Pinpoint the cell where the given text exists, returning its (x, y) midpoint coordinate. 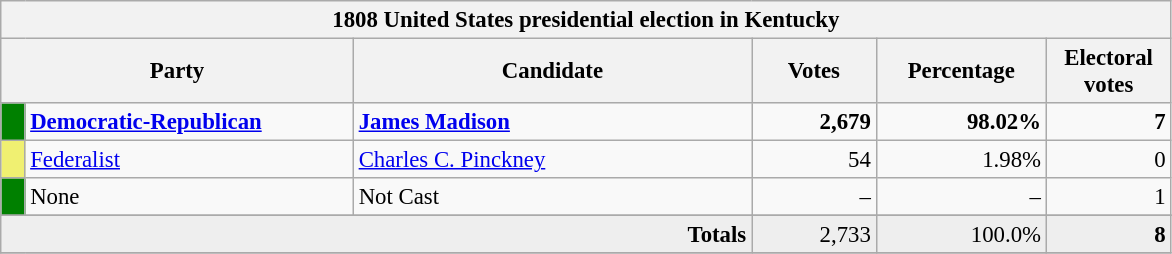
98.02% (961, 122)
None (189, 197)
Percentage (961, 72)
Not Cast (552, 197)
Party (178, 72)
2,679 (814, 122)
Federalist (189, 160)
7 (1108, 122)
2,733 (814, 235)
1.98% (961, 160)
54 (814, 160)
Charles C. Pinckney (552, 160)
1 (1108, 197)
Democratic-Republican (189, 122)
Votes (814, 72)
Candidate (552, 72)
0 (1108, 160)
James Madison (552, 122)
Electoral votes (1108, 72)
100.0% (961, 235)
8 (1108, 235)
Totals (376, 235)
1808 United States presidential election in Kentucky (586, 20)
